Search for the cell housing the specified text and yield its [X, Y] center coordinate. 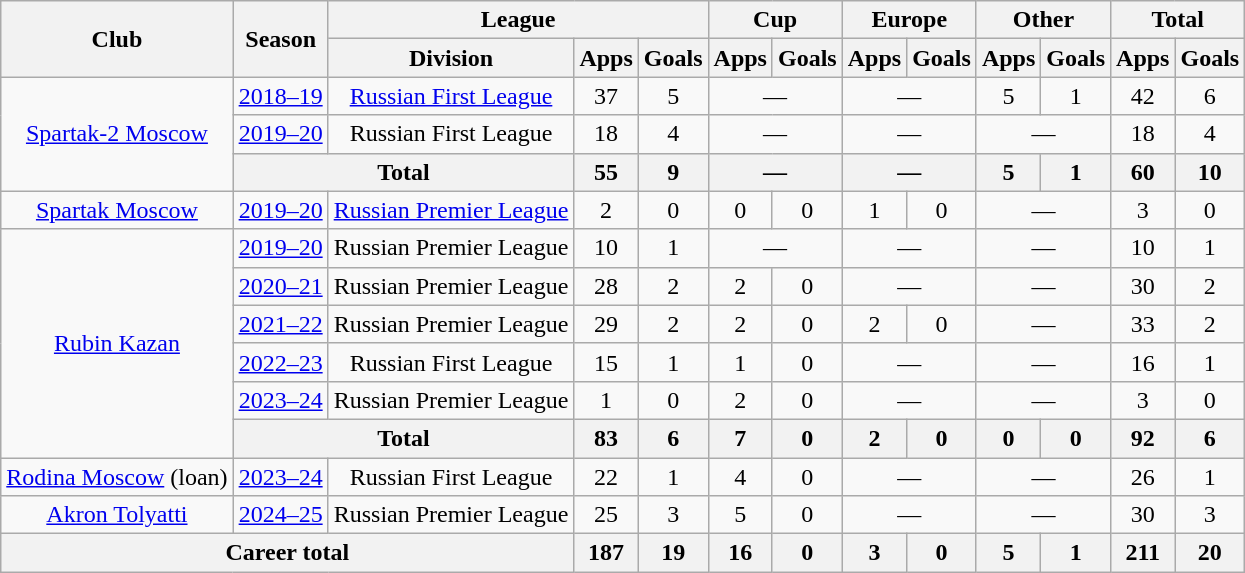
83 [606, 438]
15 [606, 362]
2018–19 [280, 96]
Cup [775, 20]
22 [606, 477]
42 [1143, 96]
92 [1143, 438]
Club [117, 39]
2022–23 [280, 362]
60 [1143, 172]
20 [1210, 553]
33 [1143, 324]
Season [280, 39]
55 [606, 172]
29 [606, 324]
Spartak-2 Moscow [117, 134]
2024–25 [280, 515]
Division [451, 58]
Rodina Moscow (loan) [117, 477]
Rubin Kazan [117, 343]
Akron Tolyatti [117, 515]
26 [1143, 477]
187 [606, 553]
2020–21 [280, 286]
Career total [288, 553]
37 [606, 96]
7 [740, 438]
Europe [909, 20]
Other [1043, 20]
28 [606, 286]
9 [673, 172]
2021–22 [280, 324]
25 [606, 515]
19 [673, 553]
211 [1143, 553]
League [518, 20]
Spartak Moscow [117, 210]
